Provide the [X, Y] coordinate of the cell's center where the given text is located.  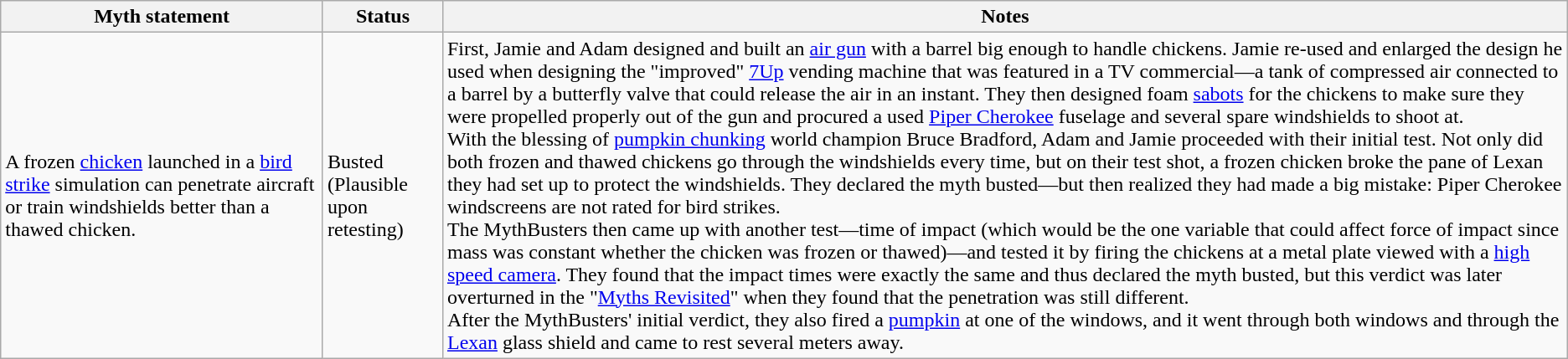
Notes [1005, 17]
Myth statement [162, 17]
A frozen chicken launched in a bird strike simulation can penetrate aircraft or train windshields better than a thawed chicken. [162, 196]
Busted(Plausible upon retesting) [382, 196]
Status [382, 17]
